Identify which cell holds the provided text, then report its (x, y) central coordinate. 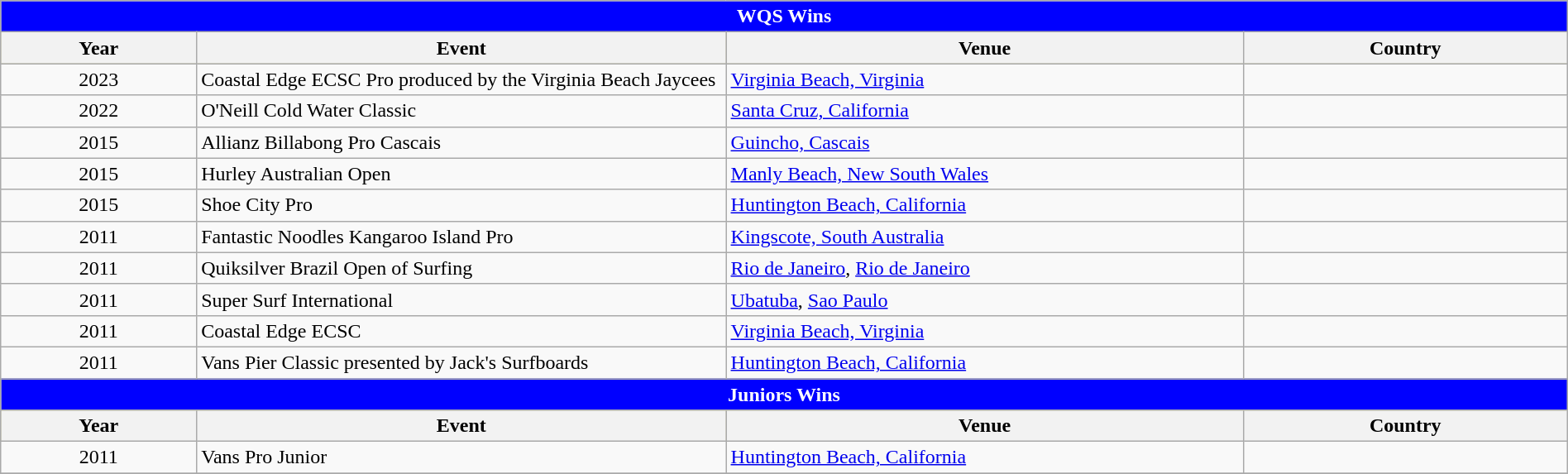
Quiksilver Brazil Open of Surfing (461, 268)
Fantastic Noodles Kangaroo Island Pro (461, 237)
2022 (99, 111)
2023 (99, 79)
Coastal Edge ECSC Pro produced by the Virginia Beach Jaycees (461, 79)
Manly Beach, New South Wales (984, 174)
O'Neill Cold Water Classic (461, 111)
Hurley Australian Open (461, 174)
Rio de Janeiro, Rio de Janeiro (984, 268)
Coastal Edge ECSC (461, 331)
Ubatuba, Sao Paulo (984, 299)
Guincho, Cascais (984, 142)
Vans Pro Junior (461, 457)
Santa Cruz, California (984, 111)
Juniors Wins (784, 395)
Super Surf International (461, 299)
Vans Pier Classic presented by Jack's Surfboards (461, 362)
Allianz Billabong Pro Cascais (461, 142)
Kingscote, South Australia (984, 237)
Shoe City Pro (461, 205)
WQS Wins (784, 17)
